Provide the [x, y] coordinate of the cell's center where the given text is located.  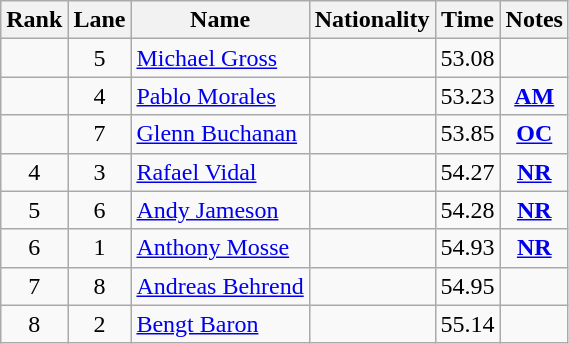
Rafael Vidal [220, 172]
Lane [100, 20]
Nationality [372, 20]
Name [220, 20]
53.23 [468, 96]
OC [534, 134]
Andy Jameson [220, 210]
3 [100, 172]
Glenn Buchanan [220, 134]
53.85 [468, 134]
55.14 [468, 324]
1 [100, 248]
54.93 [468, 248]
54.27 [468, 172]
Time [468, 20]
AM [534, 96]
Pablo Morales [220, 96]
54.95 [468, 286]
Bengt Baron [220, 324]
2 [100, 324]
Anthony Mosse [220, 248]
Notes [534, 20]
53.08 [468, 58]
Michael Gross [220, 58]
Andreas Behrend [220, 286]
54.28 [468, 210]
Rank [34, 20]
